Identify which cell holds the provided text, then report its [X, Y] central coordinate. 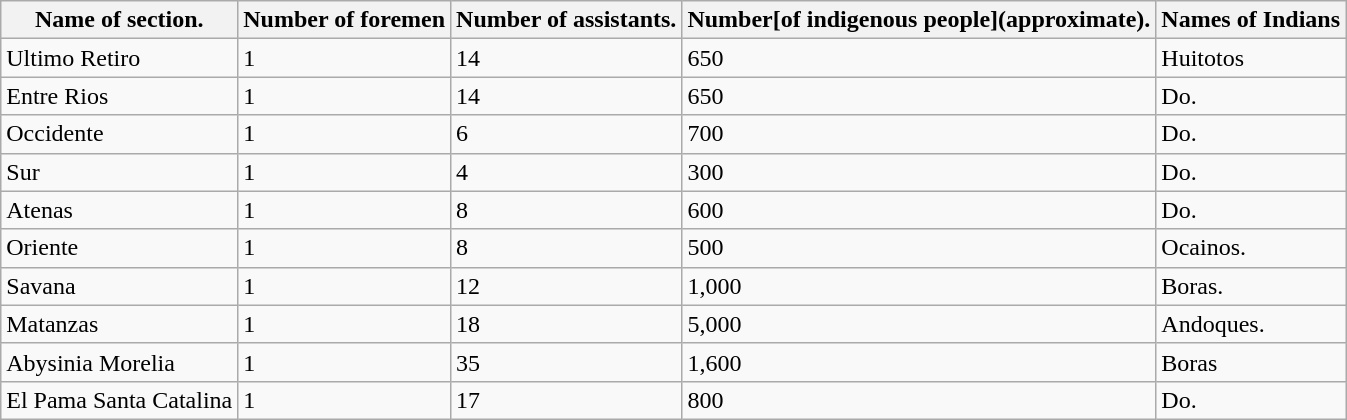
Boras. [1251, 286]
500 [919, 248]
4 [566, 172]
35 [566, 362]
1,000 [919, 286]
6 [566, 134]
Ocainos. [1251, 248]
Entre Rios [120, 96]
Andoques. [1251, 324]
300 [919, 172]
Oriente [120, 248]
Name of section. [120, 20]
600 [919, 210]
Sur [120, 172]
Number[of indigenous people](approximate). [919, 20]
Savana [120, 286]
18 [566, 324]
Huitotos [1251, 58]
12 [566, 286]
Number of assistants. [566, 20]
Matanzas [120, 324]
Number of foremen [344, 20]
El Pama Santa Catalina [120, 400]
Atenas [120, 210]
800 [919, 400]
17 [566, 400]
Boras [1251, 362]
Ultimo Retiro [120, 58]
Abysinia Morelia [120, 362]
Names of Indians [1251, 20]
5,000 [919, 324]
1,600 [919, 362]
Occidente [120, 134]
700 [919, 134]
